Find where the given text appears and provide that cell's center as [x, y] coordinate. 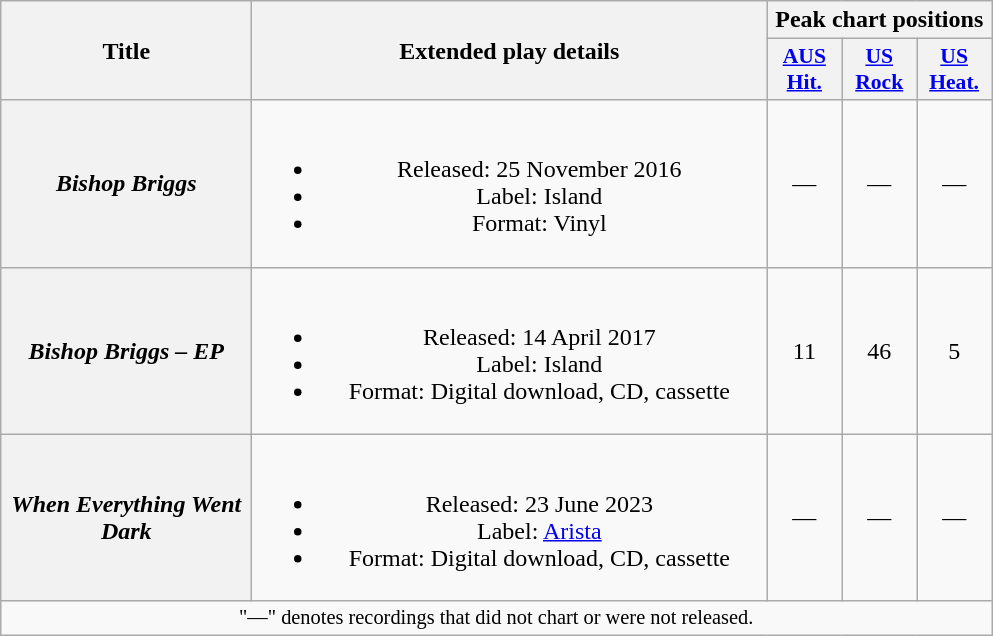
5 [954, 350]
Peak chart positions [880, 20]
AUSHit. [804, 70]
Extended play details [510, 50]
Bishop Briggs [126, 184]
Title [126, 50]
Released: 25 November 2016Label: IslandFormat: Vinyl [510, 184]
Released: 23 June 2023Label: AristaFormat: Digital download, CD, cassette [510, 518]
Bishop Briggs – EP [126, 350]
USHeat. [954, 70]
46 [880, 350]
11 [804, 350]
When Everything Went Dark [126, 518]
USRock [880, 70]
"—" denotes recordings that did not chart or were not released. [496, 618]
Released: 14 April 2017Label: IslandFormat: Digital download, CD, cassette [510, 350]
